Locate the cell with the specified text and output its [x, y] center coordinate. 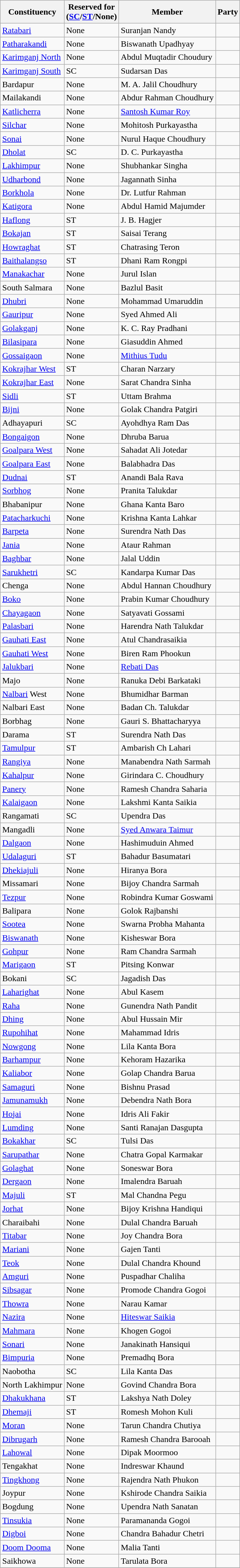
Rajendra Nath Phukon [167, 1479]
Thowra [32, 1304]
Sonai [32, 138]
Gauri S. Bhattacharyya [167, 721]
Prabin Kumar Choudhury [167, 599]
Ramesh Chandra Barooah [167, 1439]
Chatra Gopal Karmakar [167, 1154]
Janakinath Hansiqui [167, 1344]
Bogdung [32, 1507]
Sahadat Ali Jotedar [167, 450]
Chandra Bahadur Chetri [167, 1534]
Majo [32, 680]
Abdul Hamid Majumder [167, 206]
Rangiya [32, 762]
Dhani Ram Rongpi [167, 261]
Ratabari [32, 30]
Boko [32, 599]
Anandi Bala Rava [167, 477]
Bokajan [32, 233]
Adhayapuri [32, 423]
Kisheswar Bora [167, 938]
Bardapur [32, 84]
Jamunamukh [32, 1100]
Bhumidhar Barman [167, 694]
Mohitosh Purkayastha [167, 125]
Dhekiajuli [32, 870]
Jurul Islan [167, 274]
Palasbari [32, 626]
Tulsi Das [167, 1141]
Tezpur [32, 897]
Satyavati Gossami [167, 612]
Lila Kanta Das [167, 1371]
Joypur [32, 1493]
Abdur Rahman Choudhury [167, 98]
Charaibahi [32, 1222]
Golok Rajbanshi [167, 911]
Santi Ranajan Dasgupta [167, 1127]
Lahowal [32, 1452]
Dhruba Barua [167, 437]
Sibsagar [32, 1290]
Pitsing Konwar [167, 965]
Kehoram Hazarika [167, 1060]
Dulal Chandra Khound [167, 1263]
Bijoy Chandra Sarmah [167, 884]
Balabhadra Das [167, 464]
Swarna Probha Mahanta [167, 924]
Darama [32, 735]
Constituency [32, 12]
Narau Kamar [167, 1304]
Mariani [32, 1249]
Promode Chandra Gogoi [167, 1290]
Udharbond [32, 179]
Jagadish Das [167, 978]
Sonari [32, 1344]
Tamulpur [32, 748]
Kalaigaon [32, 802]
Digboi [32, 1534]
Atul Chandrasaikia [167, 640]
Howraghat [32, 247]
South Salmara [32, 288]
Dergaon [32, 1182]
Tingkhong [32, 1479]
Silchar [32, 125]
Patacharkuchi [32, 518]
Reserved for(SC/ST/None) [91, 12]
Amguri [32, 1277]
Lakhimpur [32, 165]
Giasuddin Ahmed [167, 342]
Abdul Hannan Choudhury [167, 585]
Mangadli [32, 830]
Tinsukia [32, 1520]
Kokrajhar East [32, 382]
Sarat Chandra Sinha [167, 382]
Borkhola [32, 193]
Saikhowa [32, 1561]
Sidli [32, 396]
Golaghat [32, 1168]
Tarulata Bora [167, 1561]
J. B. Hagjer [167, 220]
Nowgong [32, 1046]
Bazlul Basit [167, 288]
Charan Narzary [167, 369]
Puspadhar Chaliha [167, 1277]
Girindara C. Choudhury [167, 775]
Manakachar [32, 274]
Upendra Das [167, 816]
Rebati Das [167, 667]
Pranita Talukdar [167, 491]
Syed Anwara Taimur [167, 830]
Kahalpur [32, 775]
M. A. Jalil Choudhury [167, 84]
Robindra Kumar Goswami [167, 897]
Barpeta [32, 531]
Jania [32, 545]
Borbhag [32, 721]
Hashimuduin Ahmed [167, 843]
Badan Ch. Talukdar [167, 707]
Syed Ahmed Ali [167, 315]
Nalbari East [32, 707]
Baghbar [32, 558]
Gauhati East [32, 640]
Biren Ram Phookun [167, 653]
Paramananda Gogoi [167, 1520]
Naobotha [32, 1371]
Katigora [32, 206]
Ataur Rahman [167, 545]
Sootea [32, 924]
Bongaigon [32, 437]
Karimganj South [32, 71]
Imalendra Baruah [167, 1182]
Dholat [32, 152]
Dhakukhana [32, 1398]
Bishnu Prasad [167, 1087]
Mohammad Umaruddin [167, 301]
Bilasipara [32, 342]
Gossaigaon [32, 355]
Lumding [32, 1127]
Ranuka Debi Barkataki [167, 680]
Saisai Terang [167, 233]
Biswanath Upadhyay [167, 44]
Gunendra Nath Pandit [167, 1005]
Tengakhat [32, 1466]
Majuli [32, 1195]
Member [167, 12]
Bimpuria [32, 1358]
Indreswar Khaund [167, 1466]
Chatrasing Teron [167, 247]
Krishna Kanta Lahkar [167, 518]
Joy Chandra Bora [167, 1236]
Jalal Uddin [167, 558]
Kshirode Chandra Saikia [167, 1493]
Khogen Gogoi [167, 1331]
Upendra Nath Sanatan [167, 1507]
Barhampur [32, 1060]
Party [228, 12]
Hiteswar Saikia [167, 1317]
Idris Ali Fakir [167, 1114]
Abul Kasem [167, 992]
Laharighat [32, 992]
Moran [32, 1425]
Golap Chandra Barua [167, 1073]
Mithius Tudu [167, 355]
Gajen Tanti [167, 1249]
Manabendra Nath Sarmah [167, 762]
Santosh Kumar Roy [167, 111]
Doom Dooma [32, 1547]
Dipak Moormoo [167, 1452]
Goalpara West [32, 450]
Dudnai [32, 477]
Bahadur Basumatari [167, 857]
Sorbhog [32, 491]
Karimganj North [32, 57]
Shubhankar Singha [167, 165]
Sudarsan Das [167, 71]
K. C. Ray Pradhani [167, 328]
Goalpara East [32, 464]
Ghana Kanta Baro [167, 504]
Tarun Chandra Chutiya [167, 1425]
Golakganj [32, 328]
Dhing [32, 1019]
Jalukbari [32, 667]
Dibrugarh [32, 1439]
Lila Kanta Bora [167, 1046]
Nalbari West [32, 694]
Samaguri [32, 1087]
Rupohihat [32, 1032]
Mahammad Idris [167, 1032]
Harendra Nath Talukdar [167, 626]
Biswanath [32, 938]
Ayohdhya Ram Das [167, 423]
Katlicherra [32, 111]
Missamari [32, 884]
Bokani [32, 978]
Baithalangso [32, 261]
Bijni [32, 410]
Mailakandi [32, 98]
Jagannath Sinha [167, 179]
Bokakhar [32, 1141]
Kaliabor [32, 1073]
Jorhat [32, 1209]
Gohpur [32, 951]
Ram Chandra Sarmah [167, 951]
Gauripur [32, 315]
Romesh Mohon Kuli [167, 1412]
Govind Chandra Bora [167, 1385]
Dr. Lutfur Rahman [167, 193]
Rangamati [32, 816]
Chayagaon [32, 612]
Marigaon [32, 965]
Premadhq Bora [167, 1358]
Ambarish Ch Lahari [167, 748]
Chenga [32, 585]
Uttam Brahma [167, 396]
Dulal Chandra Baruah [167, 1222]
Teok [32, 1263]
Abul Hussain Mir [167, 1019]
Bhabanipur [32, 504]
Lakshya Nath Doley [167, 1398]
Patharakandi [32, 44]
Panery [32, 789]
Mahmara [32, 1331]
Nazira [32, 1317]
Lakshmi Kanta Saikia [167, 802]
Mal Chandna Pegu [167, 1195]
Udalaguri [32, 857]
Sarukhetri [32, 572]
Titabar [32, 1236]
Ramesh Chandra Saharia [167, 789]
Debendra Nath Bora [167, 1100]
Gauhati West [32, 653]
Raha [32, 1005]
Suranjan Nandy [167, 30]
Kandarpa Kumar Das [167, 572]
Haflong [32, 220]
Abdul Muqtadir Choudury [167, 57]
Balipara [32, 911]
North Lakhimpur [32, 1385]
Hiranya Bora [167, 870]
Dhubri [32, 301]
D. C. Purkayastha [167, 152]
Malia Tanti [167, 1547]
Dhemaji [32, 1412]
Dalgaon [32, 843]
Golak Chandra Patgiri [167, 410]
Kokrajhar West [32, 369]
Bijoy Krishna Handiqui [167, 1209]
Nurul Haque Choudhury [167, 138]
Hojai [32, 1114]
Soneswar Bora [167, 1168]
Sarupathar [32, 1154]
